Pinpoint the cell where the given text exists, returning its [x, y] midpoint coordinate. 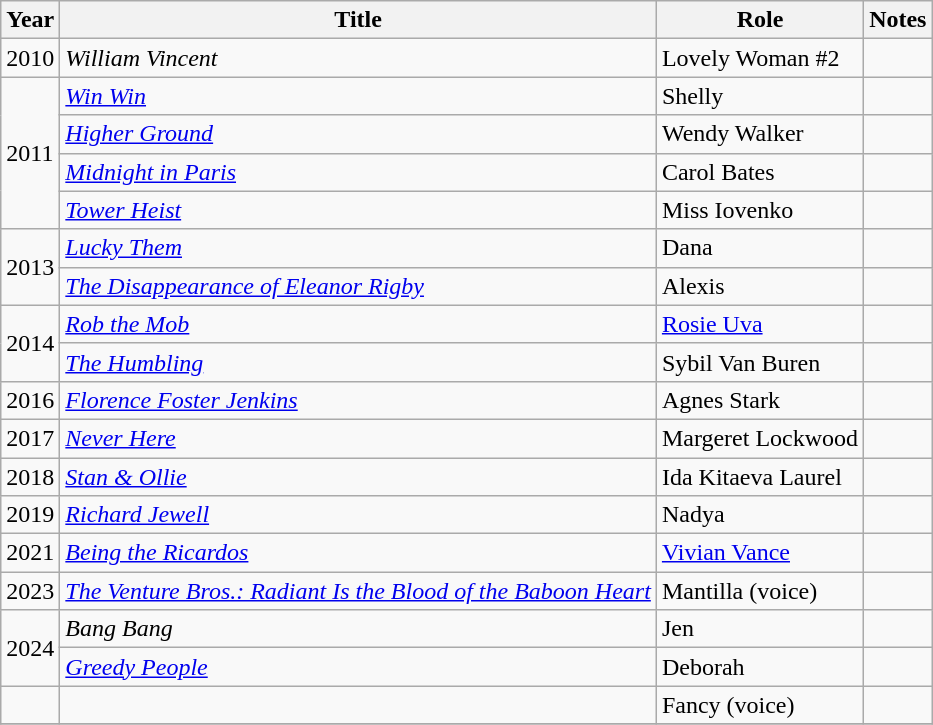
Higher Ground [358, 134]
Rosie Uva [760, 324]
Year [30, 20]
2013 [30, 267]
Win Win [358, 96]
Rob the Mob [358, 324]
2018 [30, 477]
Notes [898, 20]
Title [358, 20]
2024 [30, 648]
Jen [760, 629]
Fancy (voice) [760, 705]
2021 [30, 553]
2023 [30, 591]
2016 [30, 400]
Alexis [760, 286]
2019 [30, 515]
Greedy People [358, 667]
Miss Iovenko [760, 210]
Never Here [358, 438]
Bang Bang [358, 629]
Vivian Vance [760, 553]
2014 [30, 343]
Lovely Woman #2 [760, 58]
The Humbling [358, 362]
The Venture Bros.: Radiant Is the Blood of the Baboon Heart [358, 591]
2017 [30, 438]
Being the Ricardos [358, 553]
The Disappearance of Eleanor Rigby [358, 286]
Ida Kitaeva Laurel [760, 477]
Nadya [760, 515]
Mantilla (voice) [760, 591]
Dana [760, 248]
Midnight in Paris [358, 172]
Sybil Van Buren [760, 362]
Lucky Them [358, 248]
2011 [30, 153]
William Vincent [358, 58]
Tower Heist [358, 210]
Role [760, 20]
Margeret Lockwood [760, 438]
Shelly [760, 96]
Carol Bates [760, 172]
Agnes Stark [760, 400]
Stan & Ollie [358, 477]
2010 [30, 58]
Wendy Walker [760, 134]
Deborah [760, 667]
Florence Foster Jenkins [358, 400]
Richard Jewell [358, 515]
